Output the (x, y) coordinate of the center of the cell containing the given text.  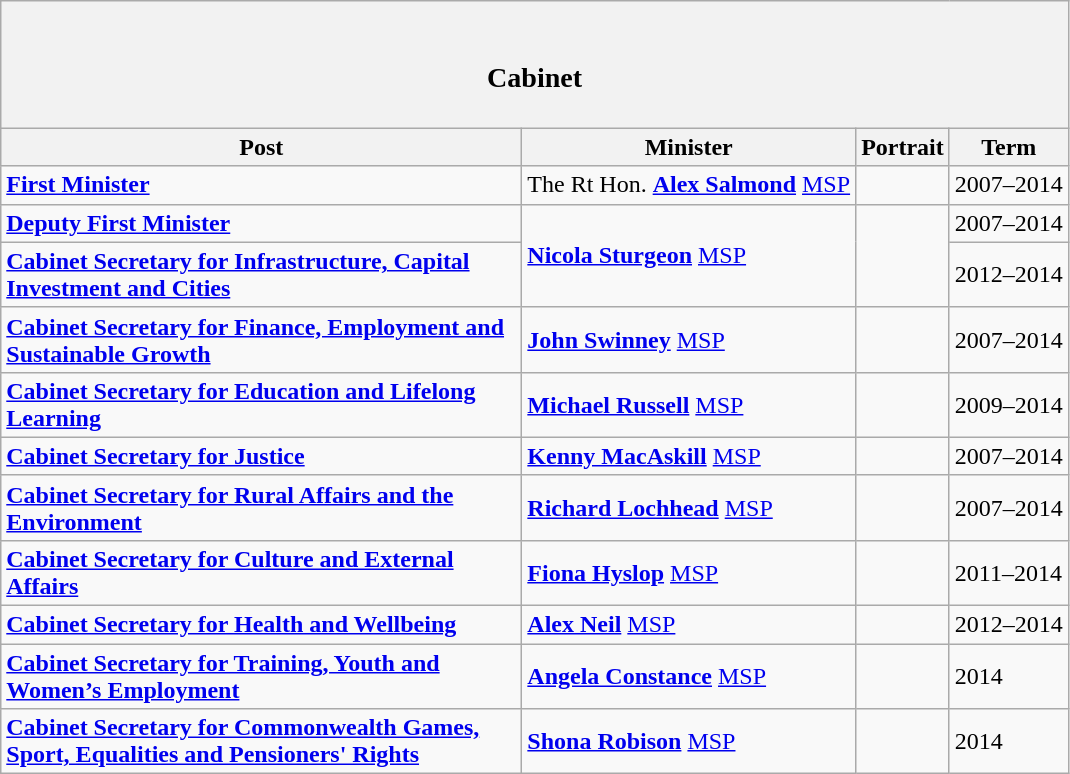
Minister (689, 147)
Deputy First Minister (262, 223)
Cabinet Secretary for Rural Affairs and the Environment (262, 508)
Cabinet Secretary for Commonwealth Games, Sport, Equalities and Pensioners' Rights (262, 742)
Shona Robison MSP (689, 742)
Nicola Sturgeon MSP (689, 256)
Angela Constance MSP (689, 676)
John Swinney MSP (689, 340)
Richard Lochhead MSP (689, 508)
Cabinet Secretary for Education and Lifelong Learning (262, 404)
Kenny MacAskill MSP (689, 456)
Alex Neil MSP (689, 625)
Cabinet Secretary for Culture and External Affairs (262, 572)
Post (262, 147)
Term (1008, 147)
2011–2014 (1008, 572)
Fiona Hyslop MSP (689, 572)
Cabinet Secretary for Finance, Employment and Sustainable Growth (262, 340)
Michael Russell MSP (689, 404)
Cabinet (535, 64)
2009–2014 (1008, 404)
Cabinet Secretary for Training, Youth and Women’s Employment (262, 676)
Cabinet Secretary for Infrastructure, Capital Investment and Cities (262, 274)
First Minister (262, 185)
Cabinet Secretary for Health and Wellbeing (262, 625)
The Rt Hon. Alex Salmond MSP (689, 185)
Cabinet Secretary for Justice (262, 456)
Portrait (903, 147)
